Determine the [x, y] coordinate at the center of the cell enclosing the given text.  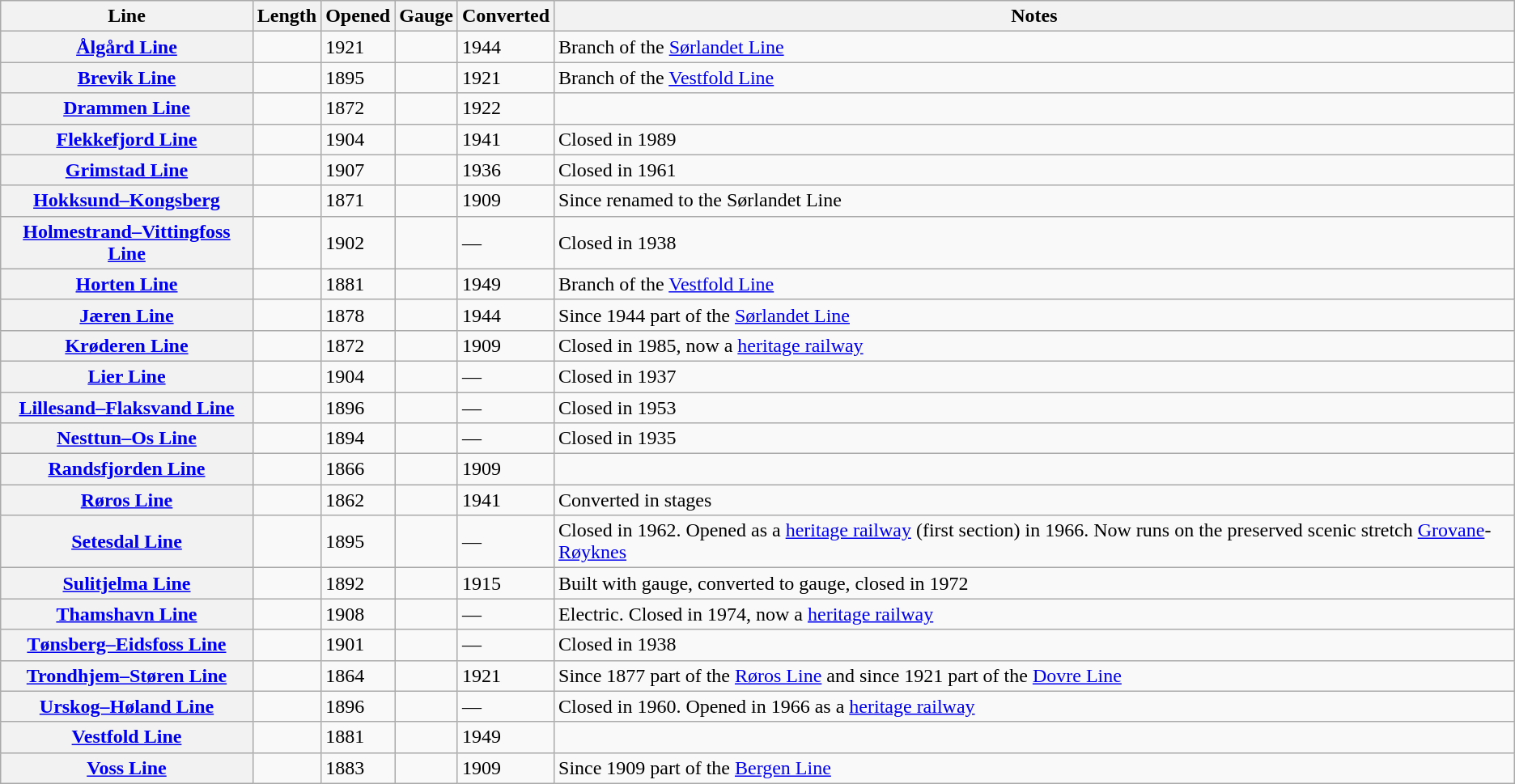
Jæren Line [126, 315]
Tønsberg–Eidsfoss Line [126, 645]
Closed in 1937 [1034, 376]
Since renamed to the Sørlandet Line [1034, 201]
Randsfjorden Line [126, 469]
Lier Line [126, 376]
Vestfold Line [126, 737]
1878 [358, 315]
Closed in 1953 [1034, 407]
Closed in 1985, now a heritage railway [1034, 345]
1866 [358, 469]
Closed in 1989 [1034, 139]
1862 [358, 500]
Hokksund–Kongsberg [126, 201]
Brevik Line [126, 78]
1922 [505, 108]
1907 [358, 170]
1883 [358, 768]
Flekkefjord Line [126, 139]
Røros Line [126, 500]
Electric. Closed in 1974, now a heritage railway [1034, 614]
Holmestrand–Vittingfoss Line [126, 243]
Horten Line [126, 284]
Closed in 1962. Opened as a heritage railway (first section) in 1966. Now runs on the preserved scenic stretch Grovane-Røyknes [1034, 542]
1894 [358, 439]
Converted in stages [1034, 500]
Closed in 1935 [1034, 439]
1908 [358, 614]
Gauge [426, 16]
Built with gauge, converted to gauge, closed in 1972 [1034, 583]
Lillesand–Flaksvand Line [126, 407]
Closed in 1961 [1034, 170]
1902 [358, 243]
Opened [358, 16]
Drammen Line [126, 108]
Length [286, 16]
Urskog–Høland Line [126, 706]
Branch of the Sørlandet Line [1034, 47]
1936 [505, 170]
Grimstad Line [126, 170]
Closed in 1960. Opened in 1966 as a heritage railway [1034, 706]
Since 1877 part of the Røros Line and since 1921 part of the Dovre Line [1034, 676]
1901 [358, 645]
1915 [505, 583]
Setesdal Line [126, 542]
Since 1909 part of the Bergen Line [1034, 768]
Voss Line [126, 768]
Krøderen Line [126, 345]
1864 [358, 676]
1892 [358, 583]
Notes [1034, 16]
1871 [358, 201]
Converted [505, 16]
Line [126, 16]
Nesttun–Os Line [126, 439]
Sulitjelma Line [126, 583]
Trondhjem–Støren Line [126, 676]
Ålgård Line [126, 47]
Since 1944 part of the Sørlandet Line [1034, 315]
Thamshavn Line [126, 614]
